Determine the (x, y) coordinate at the center of the cell enclosing the given text.  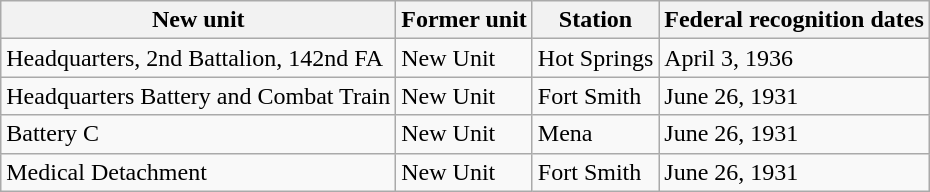
Headquarters Battery and Combat Train (198, 96)
Hot Springs (595, 58)
Battery C (198, 134)
Medical Detachment (198, 172)
Mena (595, 134)
Headquarters, 2nd Battalion, 142nd FA (198, 58)
Federal recognition dates (794, 20)
New unit (198, 20)
April 3, 1936 (794, 58)
Station (595, 20)
Former unit (464, 20)
